Detect which cell encompasses the target text, then output its [X, Y] center coordinate. 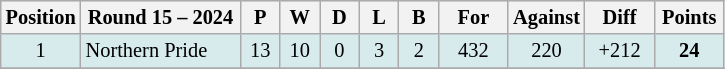
Position [41, 17]
P [260, 17]
Northern Pride [161, 51]
0 [340, 51]
24 [689, 51]
Against [546, 17]
L [379, 17]
2 [419, 51]
D [340, 17]
Round 15 – 2024 [161, 17]
220 [546, 51]
B [419, 17]
W [300, 17]
Diff [620, 17]
432 [474, 51]
For [474, 17]
10 [300, 51]
Points [689, 17]
+212 [620, 51]
13 [260, 51]
1 [41, 51]
3 [379, 51]
